Pinpoint the cell where the given text exists, returning its (X, Y) midpoint coordinate. 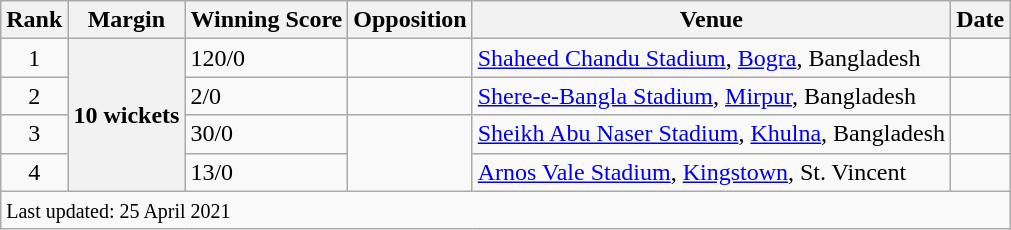
4 (34, 172)
Arnos Vale Stadium, Kingstown, St. Vincent (711, 172)
Sheikh Abu Naser Stadium, Khulna, Bangladesh (711, 134)
Winning Score (266, 20)
Date (980, 20)
Shaheed Chandu Stadium, Bogra, Bangladesh (711, 58)
10 wickets (126, 115)
Shere-e-Bangla Stadium, Mirpur, Bangladesh (711, 96)
Opposition (410, 20)
3 (34, 134)
120/0 (266, 58)
Margin (126, 20)
Last updated: 25 April 2021 (506, 210)
2/0 (266, 96)
Rank (34, 20)
Venue (711, 20)
2 (34, 96)
13/0 (266, 172)
30/0 (266, 134)
1 (34, 58)
